Extract the (X, Y) coordinate from the center of the cell holding the provided text.  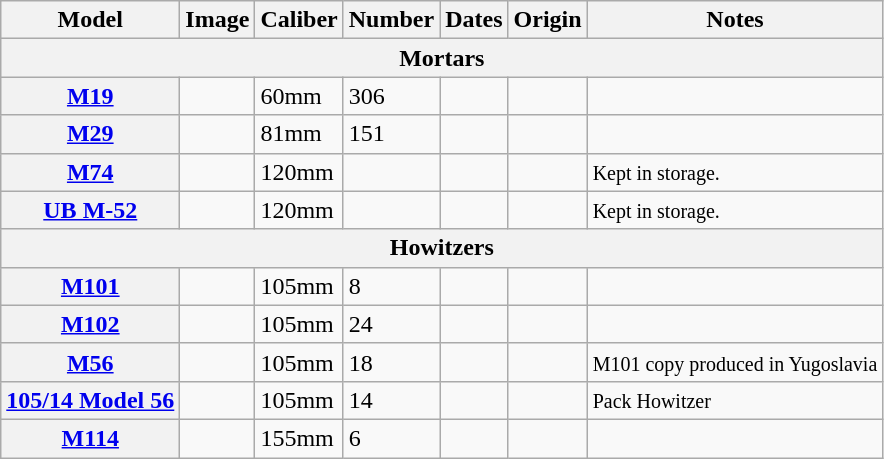
M101 copy produced in Yugoslavia (735, 362)
18 (391, 362)
M19 (90, 96)
Dates (474, 20)
M74 (90, 172)
M114 (90, 438)
Image (218, 20)
UB M-52 (90, 210)
Mortars (442, 58)
8 (391, 286)
Origin (548, 20)
81mm (299, 134)
24 (391, 324)
6 (391, 438)
M102 (90, 324)
105/14 Model 56 (90, 400)
Pack Howitzer (735, 400)
14 (391, 400)
306 (391, 96)
M56 (90, 362)
60mm (299, 96)
Number (391, 20)
Caliber (299, 20)
M101 (90, 286)
Model (90, 20)
Notes (735, 20)
151 (391, 134)
M29 (90, 134)
155mm (299, 438)
Howitzers (442, 248)
